Find where the given text appears and provide that cell's center as [x, y] coordinate. 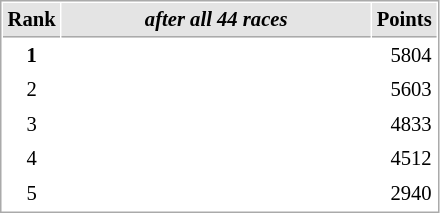
4833 [404, 124]
Points [404, 20]
4 [32, 158]
2 [32, 90]
5603 [404, 90]
5804 [404, 56]
after all 44 races [216, 20]
3 [32, 124]
2940 [404, 194]
Rank [32, 20]
5 [32, 194]
1 [32, 56]
4512 [404, 158]
